Detect which cell encompasses the target text, then output its [x, y] center coordinate. 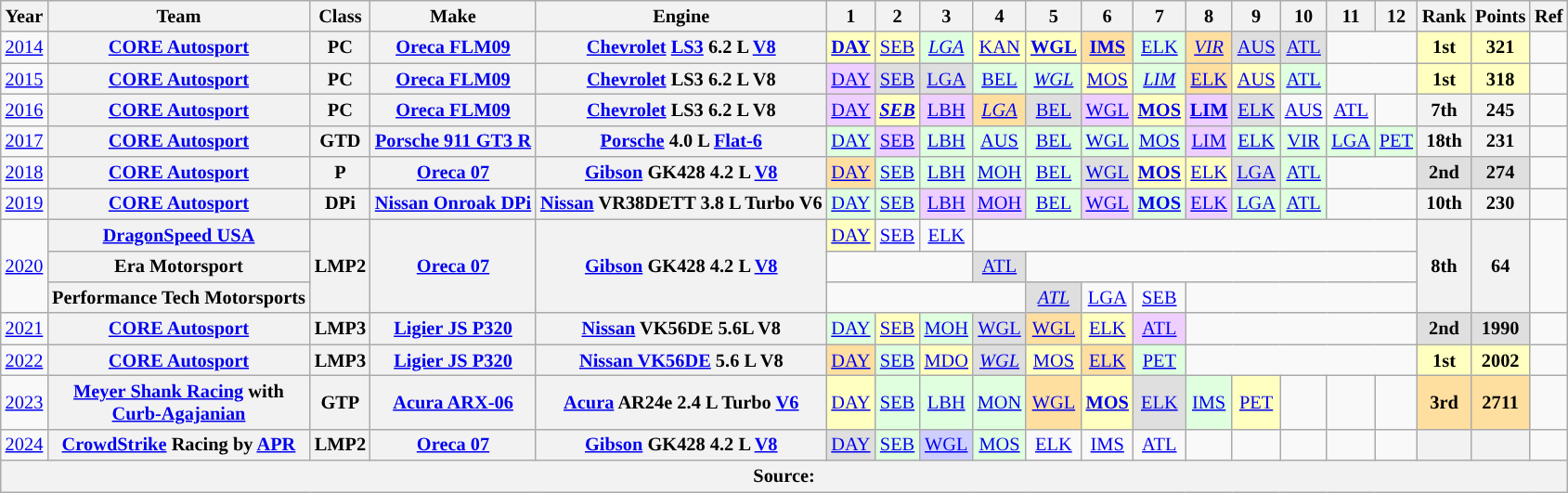
12 [1396, 16]
DPi [340, 203]
Nissan VK56DE 5.6 L V8 [681, 360]
Nissan Onroak DPi [453, 203]
2017 [24, 141]
Acura AR24e 2.4 L Turbo V6 [681, 402]
Make [453, 16]
Engine [681, 16]
Acura ARX-06 [453, 402]
2020 [24, 266]
64 [1500, 266]
KAN [999, 47]
2019 [24, 203]
2015 [24, 79]
11 [1351, 16]
DragonSpeed USA [178, 235]
CrowdStrike Racing by APR [178, 445]
245 [1500, 110]
Ref [1549, 16]
2022 [24, 360]
10 [1303, 16]
Points [1500, 16]
230 [1500, 203]
1 [850, 16]
3rd [1445, 402]
2018 [24, 173]
274 [1500, 173]
5 [1054, 16]
Source: [784, 476]
7th [1445, 110]
3 [947, 16]
Porsche 911 GT3 R [453, 141]
P [340, 173]
318 [1500, 79]
1990 [1500, 329]
Nissan VR38DETT 3.8 L Turbo V6 [681, 203]
2002 [1500, 360]
10th [1445, 203]
18th [1445, 141]
Year [24, 16]
Porsche 4.0 L Flat-6 [681, 141]
Performance Tech Motorsports [178, 297]
MON [999, 402]
9 [1256, 16]
Nissan VK56DE 5.6L V8 [681, 329]
2711 [1500, 402]
4 [999, 16]
8th [1445, 266]
Meyer Shank Racing withCurb-Agajanian [178, 402]
Era Motorsport [178, 266]
321 [1500, 47]
GTD [340, 141]
8 [1209, 16]
2024 [24, 445]
2016 [24, 110]
MDO [947, 360]
Team [178, 16]
2021 [24, 329]
7 [1160, 16]
2023 [24, 402]
GTP [340, 402]
231 [1500, 141]
6 [1108, 16]
2 [897, 16]
Class [340, 16]
Rank [1445, 16]
2014 [24, 47]
